Capture the cell that displays the provided text and extract its (x, y) central coordinate. 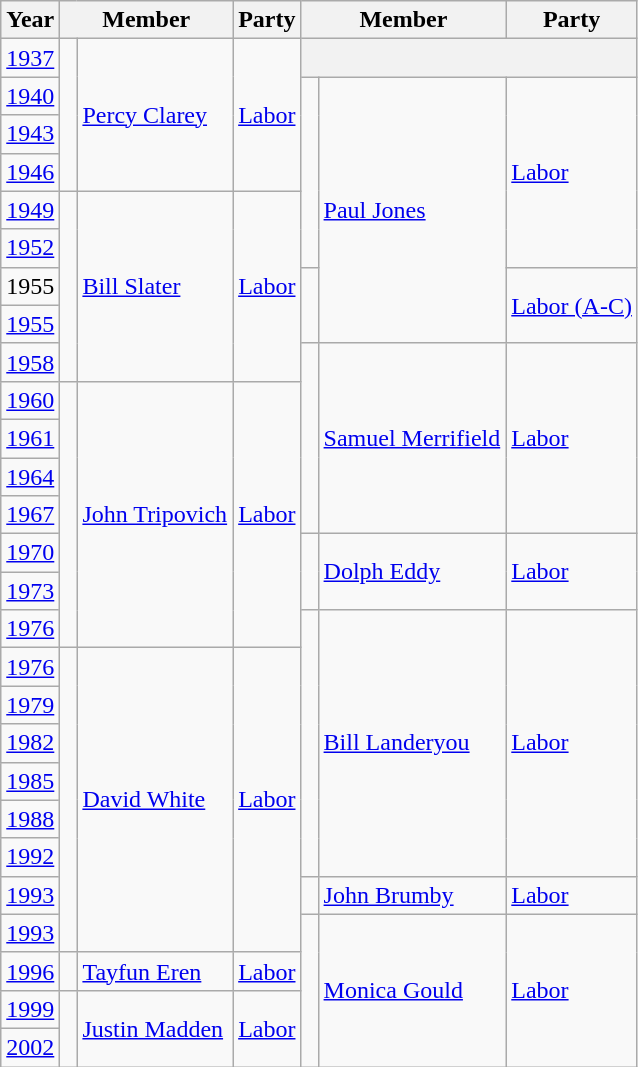
1979 (30, 705)
1967 (30, 515)
1949 (30, 210)
1940 (30, 96)
John Tripovich (155, 514)
Percy Clarey (155, 115)
1960 (30, 400)
1952 (30, 248)
1961 (30, 438)
Labor (A-C) (572, 305)
1999 (30, 1009)
2002 (30, 1047)
Tayfun Eren (155, 971)
1973 (30, 591)
1937 (30, 58)
Dolph Eddy (412, 572)
1988 (30, 819)
Year (30, 20)
Bill Slater (155, 286)
1996 (30, 971)
David White (155, 800)
1964 (30, 477)
1970 (30, 553)
John Brumby (412, 895)
1985 (30, 781)
Bill Landeryou (412, 743)
Justin Madden (155, 1028)
1958 (30, 362)
Paul Jones (412, 210)
1992 (30, 857)
Samuel Merrifield (412, 438)
1946 (30, 172)
1943 (30, 134)
Monica Gould (412, 990)
1982 (30, 743)
